Scan for the cell matching the given text and deliver its (X, Y) coordinate at center. 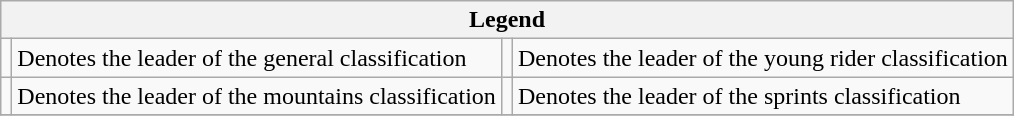
Legend (508, 20)
Denotes the leader of the young rider classification (762, 58)
Denotes the leader of the sprints classification (762, 96)
Denotes the leader of the general classification (257, 58)
Denotes the leader of the mountains classification (257, 96)
